Determine the (X, Y) coordinate at the center of the cell enclosing the given text.  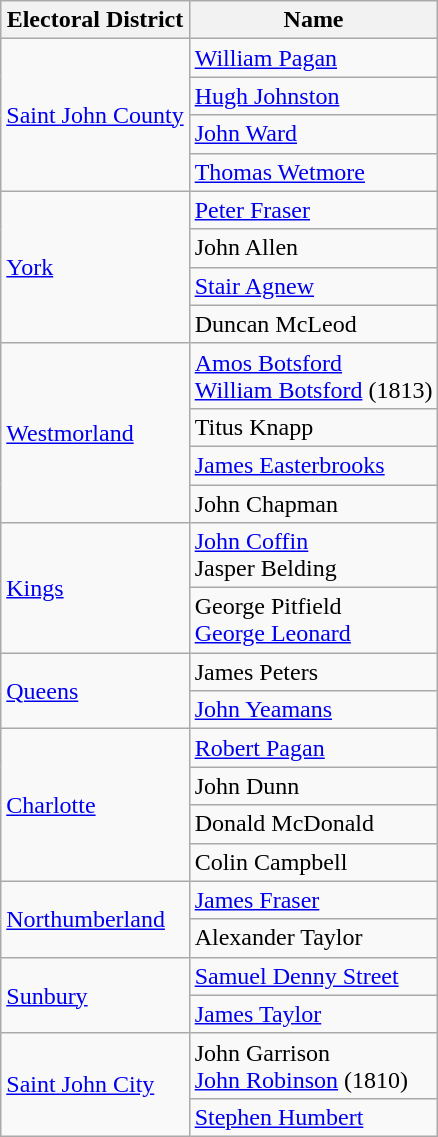
Sunbury (95, 995)
John GarrisonJohn Robinson (1810) (314, 1066)
Peter Fraser (314, 210)
Hugh Johnston (314, 96)
John Ward (314, 134)
George PitfieldGeorge Leonard (314, 620)
Alexander Taylor (314, 938)
Robert Pagan (314, 748)
Stephen Humbert (314, 1117)
Electoral District (95, 20)
Northumberland (95, 919)
York (95, 267)
Queens (95, 691)
John Yeamans (314, 710)
Westmorland (95, 432)
Donald McDonald (314, 824)
Saint John County (95, 115)
James Peters (314, 672)
Stair Agnew (314, 286)
Thomas Wetmore (314, 172)
John CoffinJasper Belding (314, 556)
Amos BotsfordWilliam Botsford (1813) (314, 376)
Charlotte (95, 805)
John Dunn (314, 786)
Samuel Denny Street (314, 976)
Titus Knapp (314, 427)
James Taylor (314, 1014)
James Fraser (314, 900)
Duncan McLeod (314, 324)
William Pagan (314, 58)
Colin Campbell (314, 862)
John Allen (314, 248)
Kings (95, 588)
James Easterbrooks (314, 465)
Saint John City (95, 1084)
John Chapman (314, 503)
Name (314, 20)
